Output the [X, Y] coordinate of the center of the cell containing the given text.  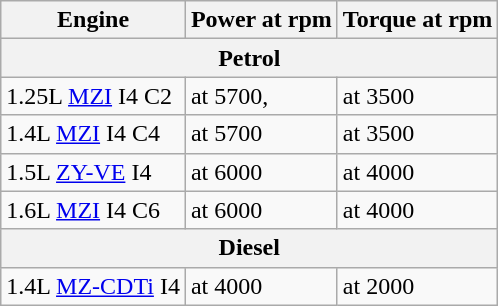
Power at rpm [261, 20]
Engine [94, 20]
1.6L MZI I4 C6 [94, 210]
1.25L MZI I4 C2 [94, 96]
at 5700, [261, 96]
Torque at rpm [417, 20]
1.4L MZI I4 C4 [94, 134]
Diesel [250, 248]
Petrol [250, 58]
at 5700 [261, 134]
1.4L MZ-CDTi I4 [94, 286]
1.5L ZY-VE I4 [94, 172]
at 2000 [417, 286]
